Determine the [x, y] coordinate at the center of the cell enclosing the given text.  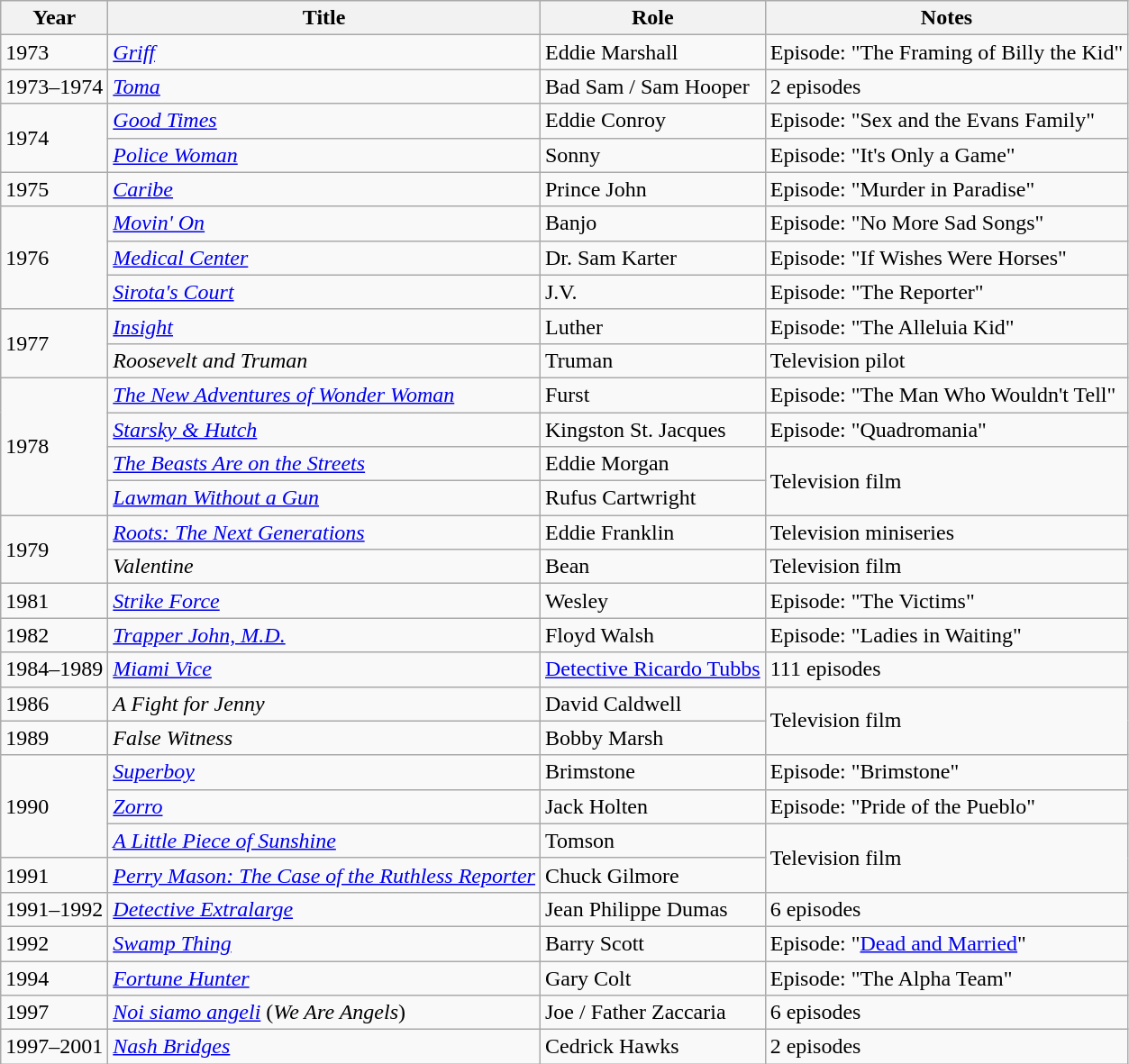
False Witness [324, 738]
Movin' On [324, 223]
Toma [324, 86]
Miami Vice [324, 669]
Rufus Cartwright [652, 498]
Noi siamo angeli (We Are Angels) [324, 1013]
Detective Ricardo Tubbs [652, 669]
Notes [946, 18]
Griff [324, 52]
1973 [54, 52]
Trapper John, M.D. [324, 635]
Truman [652, 360]
Eddie Marshall [652, 52]
Episode: "If Wishes Were Horses" [946, 258]
1997 [54, 1013]
Good Times [324, 121]
Fortune Hunter [324, 978]
Tomson [652, 841]
1981 [54, 601]
1976 [54, 258]
Episode: "The Framing of Billy the Kid" [946, 52]
1994 [54, 978]
Bad Sam / Sam Hooper [652, 86]
Caribe [324, 189]
Episode: "Sex and the Evans Family" [946, 121]
Brimstone [652, 772]
Cedrick Hawks [652, 1047]
Episode: "Murder in Paradise" [946, 189]
Superboy [324, 772]
Prince John [652, 189]
Television miniseries [946, 532]
Jean Philippe Dumas [652, 909]
1978 [54, 446]
1997–2001 [54, 1047]
J.V. [652, 292]
Roots: The Next Generations [324, 532]
Sonny [652, 155]
111 episodes [946, 669]
Detective Extralarge [324, 909]
Barry Scott [652, 943]
1992 [54, 943]
Dr. Sam Karter [652, 258]
Furst [652, 395]
Perry Mason: The Case of the Ruthless Reporter [324, 875]
Episode: "The Victims" [946, 601]
1991 [54, 875]
1982 [54, 635]
David Caldwell [652, 704]
A Little Piece of Sunshine [324, 841]
Year [54, 18]
Police Woman [324, 155]
Swamp Thing [324, 943]
Banjo [652, 223]
Role [652, 18]
Wesley [652, 601]
Kingston St. Jacques [652, 430]
Eddie Morgan [652, 464]
Bean [652, 567]
Roosevelt and Truman [324, 360]
1989 [54, 738]
1990 [54, 806]
1991–1992 [54, 909]
Gary Colt [652, 978]
Episode: "The Reporter" [946, 292]
Episode: "Quadromania" [946, 430]
The New Adventures of Wonder Woman [324, 395]
Television pilot [946, 360]
Episode: "Pride of the Pueblo" [946, 806]
Valentine [324, 567]
Bobby Marsh [652, 738]
The Beasts Are on the Streets [324, 464]
Sirota's Court [324, 292]
Episode: "The Alleluia Kid" [946, 326]
Floyd Walsh [652, 635]
Eddie Conroy [652, 121]
1979 [54, 550]
Lawman Without a Gun [324, 498]
Eddie Franklin [652, 532]
Nash Bridges [324, 1047]
Episode: "Brimstone" [946, 772]
Episode: "Ladies in Waiting" [946, 635]
Starsky & Hutch [324, 430]
Episode: "The Man Who Wouldn't Tell" [946, 395]
A Fight for Jenny [324, 704]
Joe / Father Zaccaria [652, 1013]
1977 [54, 343]
Episode: "No More Sad Songs" [946, 223]
1974 [54, 138]
Jack Holten [652, 806]
Strike Force [324, 601]
1984–1989 [54, 669]
Chuck Gilmore [652, 875]
1986 [54, 704]
Episode: "The Alpha Team" [946, 978]
Medical Center [324, 258]
Zorro [324, 806]
Episode: "It's Only a Game" [946, 155]
Episode: "Dead and Married" [946, 943]
Luther [652, 326]
Insight [324, 326]
Title [324, 18]
1975 [54, 189]
1973–1974 [54, 86]
